Provide the [X, Y] coordinate of the cell's center where the given text is located.  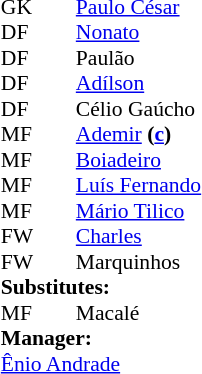
Manager: [101, 339]
Substitutes: [101, 287]
Adílson [138, 83]
Boiadeiro [138, 160]
Luís Fernando [138, 185]
Paulão [138, 58]
Charles [138, 237]
Macalé [138, 313]
Nonato [138, 33]
Marquinhos [138, 262]
Célio Gaúcho [138, 109]
Mário Tilico [138, 211]
Ademir (c) [138, 135]
